Capture the cell that displays the provided text and extract its (X, Y) central coordinate. 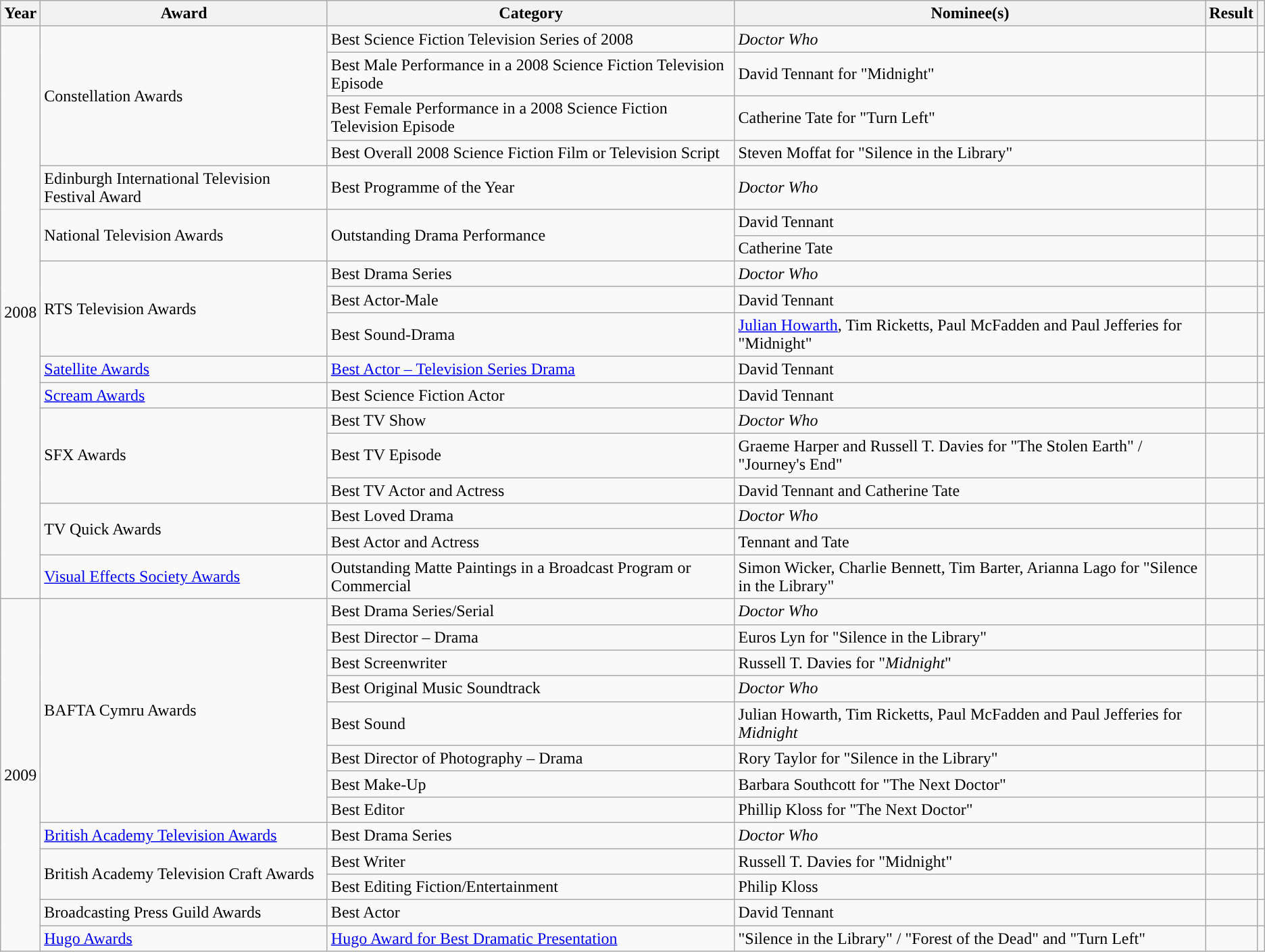
Best Editor (531, 809)
Graeme Harper and Russell T. Davies for "The Stolen Earth" / "Journey's End" (970, 455)
Hugo Awards (184, 938)
Best Drama Series/Serial (531, 611)
Best TV Actor and Actress (531, 491)
Best Overall 2008 Science Fiction Film or Television Script (531, 153)
Best Actor – Television Series Drama (531, 369)
2009 (20, 775)
National Television Awards (184, 235)
Tennant and Tate (970, 542)
Best Director – Drama (531, 637)
Constellation Awards (184, 96)
Best Actor and Actress (531, 542)
Best TV Episode (531, 455)
Best Director of Photography – Drama (531, 758)
Catherine Tate for "Turn Left" (970, 118)
Nominee(s) (970, 14)
Best Programme of the Year (531, 188)
Best Sound-Drama (531, 334)
SFX Awards (184, 455)
Hugo Award for Best Dramatic Presentation (531, 938)
Category (531, 14)
Outstanding Matte Paintings in a Broadcast Program or Commercial (531, 577)
British Academy Television Awards (184, 835)
Edinburgh International Television Festival Award (184, 188)
Best Science Fiction Actor (531, 395)
Result (1231, 14)
Broadcasting Press Guild Awards (184, 913)
Outstanding Drama Performance (531, 235)
Best Male Performance in a 2008 Science Fiction Television Episode (531, 74)
David Tennant and Catherine Tate (970, 491)
Satellite Awards (184, 369)
Philip Kloss (970, 887)
Julian Howarth, Tim Ricketts, Paul McFadden and Paul Jefferies for Midnight (970, 723)
Phillip Kloss for "The Next Doctor" (970, 809)
Best Female Performance in a 2008 Science Fiction Television Episode (531, 118)
Euros Lyn for "Silence in the Library" (970, 637)
Catherine Tate (970, 248)
RTS Television Awards (184, 308)
Best TV Show (531, 421)
Barbara Southcott for "The Next Doctor" (970, 784)
BAFTA Cymru Awards (184, 711)
"Silence in the Library" / "Forest of the Dead" and "Turn Left" (970, 938)
British Academy Television Craft Awards (184, 874)
2008 (20, 312)
Scream Awards (184, 395)
Best Science Fiction Television Series of 2008 (531, 39)
Best Screenwriter (531, 663)
Best Editing Fiction/Entertainment (531, 887)
Visual Effects Society Awards (184, 577)
Simon Wicker, Charlie Bennett, Tim Barter, Arianna Lago for "Silence in the Library" (970, 577)
David Tennant for "Midnight" (970, 74)
Year (20, 14)
Best Writer (531, 861)
Rory Taylor for "Silence in the Library" (970, 758)
Best Sound (531, 723)
Julian Howarth, Tim Ricketts, Paul McFadden and Paul Jefferies for "Midnight" (970, 334)
Steven Moffat for "Silence in the Library" (970, 153)
Best Make-Up (531, 784)
Best Actor-Male (531, 299)
Best Actor (531, 913)
TV Quick Awards (184, 529)
Best Original Music Soundtrack (531, 688)
Award (184, 14)
Best Loved Drama (531, 516)
